Output the [x, y] coordinate of the center of the cell containing the given text.  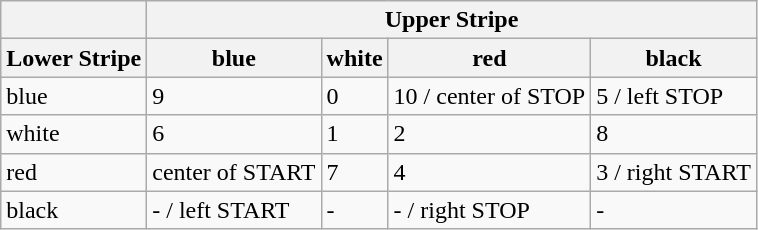
- / left START [234, 210]
- / right STOP [490, 210]
7 [354, 172]
Upper Stripe [452, 20]
Lower Stripe [74, 58]
4 [490, 172]
3 / right START [674, 172]
9 [234, 96]
8 [674, 134]
6 [234, 134]
0 [354, 96]
5 / left STOP [674, 96]
center of START [234, 172]
10 / center of STOP [490, 96]
1 [354, 134]
2 [490, 134]
